Return (X, Y) of the center of cell containing provided text 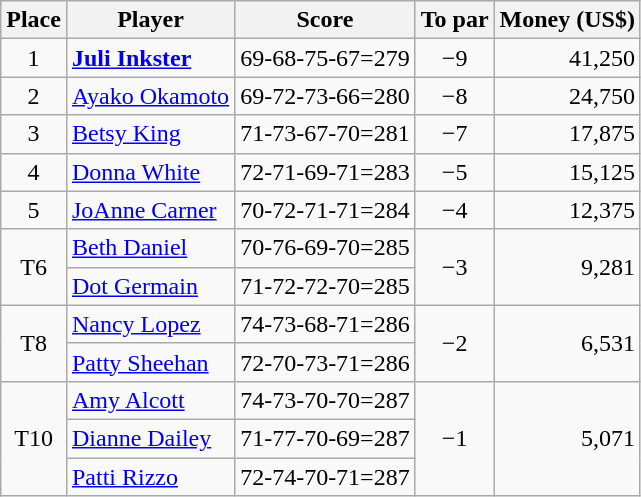
To par (454, 20)
Score (326, 20)
Beth Daniel (150, 248)
72-70-73-71=286 (326, 362)
3 (34, 134)
5 (34, 210)
71-73-67-70=281 (326, 134)
2 (34, 96)
Amy Alcott (150, 400)
69-68-75-67=279 (326, 58)
4 (34, 172)
−1 (454, 438)
Dianne Dailey (150, 438)
Nancy Lopez (150, 324)
T8 (34, 343)
15,125 (567, 172)
71-77-70-69=287 (326, 438)
−2 (454, 343)
T6 (34, 267)
69-72-73-66=280 (326, 96)
Player (150, 20)
Dot Germain (150, 286)
Juli Inkster (150, 58)
5,071 (567, 438)
JoAnne Carner (150, 210)
Patti Rizzo (150, 477)
−8 (454, 96)
−7 (454, 134)
1 (34, 58)
70-76-69-70=285 (326, 248)
70-72-71-71=284 (326, 210)
−3 (454, 267)
Ayako Okamoto (150, 96)
T10 (34, 438)
74-73-68-71=286 (326, 324)
−5 (454, 172)
Patty Sheehan (150, 362)
41,250 (567, 58)
Money (US$) (567, 20)
17,875 (567, 134)
6,531 (567, 343)
24,750 (567, 96)
Betsy King (150, 134)
71-72-72-70=285 (326, 286)
−4 (454, 210)
9,281 (567, 267)
74-73-70-70=287 (326, 400)
Donna White (150, 172)
72-71-69-71=283 (326, 172)
−9 (454, 58)
72-74-70-71=287 (326, 477)
Place (34, 20)
12,375 (567, 210)
